Locate the cell with the specified text and output its (X, Y) center coordinate. 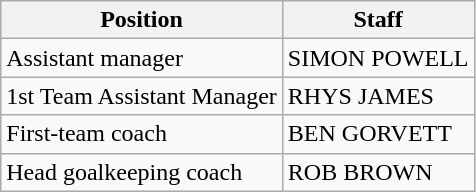
RHYS JAMES (378, 96)
Assistant manager (142, 58)
Head goalkeeping coach (142, 172)
Staff (378, 20)
SIMON POWELL (378, 58)
ROB BROWN (378, 172)
1st Team Assistant Manager (142, 96)
First-team coach (142, 134)
BEN GORVETT (378, 134)
Position (142, 20)
